Locate the cell with the specified text and output its [X, Y] center coordinate. 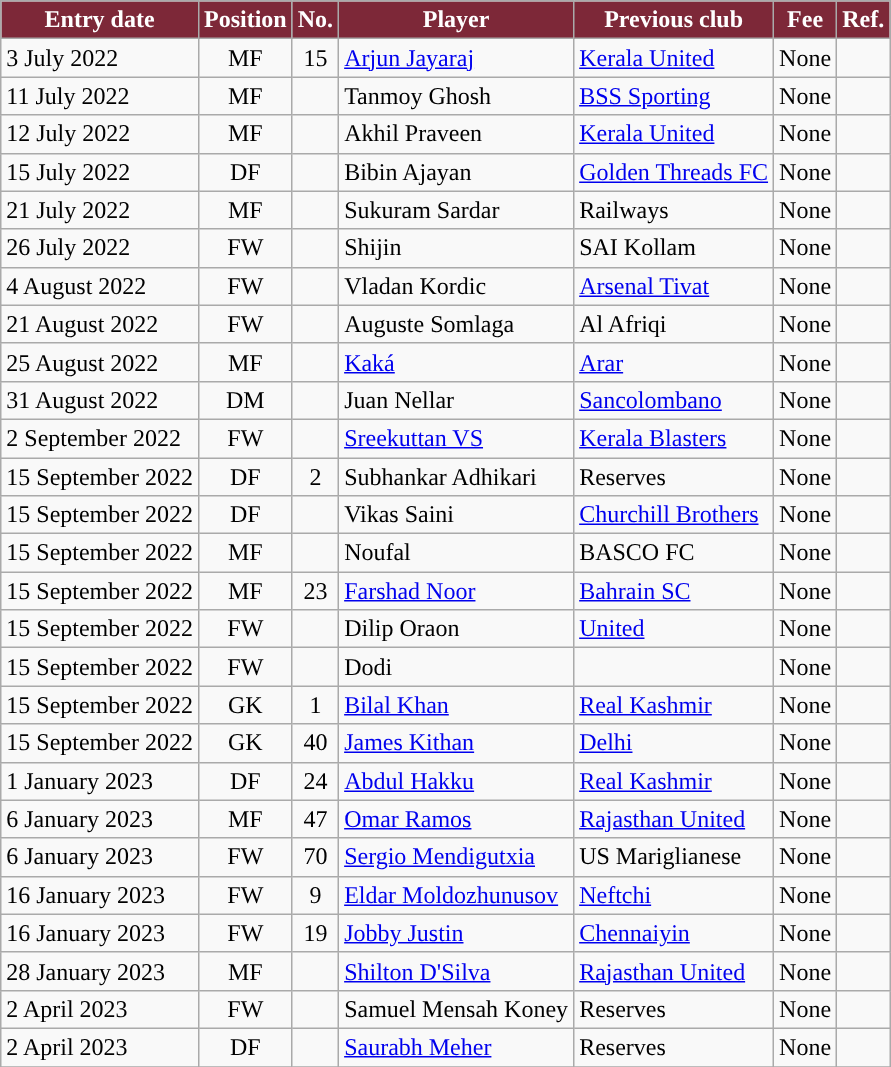
25 August 2022 [100, 362]
Churchill Brothers [674, 515]
4 August 2022 [100, 286]
SAI Kollam [674, 248]
Eldar Moldozhunusov [456, 895]
Juan Nellar [456, 400]
Tanmoy Ghosh [456, 96]
Sancolombano [674, 400]
47 [315, 819]
Omar Ramos [456, 819]
2 September 2022 [100, 438]
19 [315, 933]
23 [315, 591]
Subhankar Adhikari [456, 477]
Noufal [456, 553]
Fee [806, 20]
Neftchi [674, 895]
Kaká [456, 362]
Bibin Ajayan [456, 172]
28 January 2023 [100, 971]
1 [315, 705]
Al Afriqi [674, 324]
Dodi [456, 667]
United [674, 629]
12 July 2022 [100, 134]
Delhi [674, 743]
21 August 2022 [100, 324]
Sreekuttan VS [456, 438]
Position [245, 20]
15 [315, 58]
Player [456, 20]
Shilton D'Silva [456, 971]
40 [315, 743]
Previous club [674, 20]
Golden Threads FC [674, 172]
Dilip Oraon [456, 629]
Samuel Mensah Koney [456, 1009]
DM [245, 400]
Railways [674, 210]
Vikas Saini [456, 515]
24 [315, 781]
70 [315, 857]
BASCO FC [674, 553]
Arjun Jayaraj [456, 58]
Entry date [100, 20]
11 July 2022 [100, 96]
21 July 2022 [100, 210]
31 August 2022 [100, 400]
Arar [674, 362]
Auguste Somlaga [456, 324]
Sukuram Sardar [456, 210]
Sergio Mendigutxia [456, 857]
Saurabh Meher [456, 1047]
BSS Sporting [674, 96]
9 [315, 895]
Akhil Praveen [456, 134]
Jobby Justin [456, 933]
Abdul Hakku [456, 781]
26 July 2022 [100, 248]
Arsenal Tivat [674, 286]
Bilal Khan [456, 705]
James Kithan [456, 743]
Farshad Noor [456, 591]
Chennaiyin [674, 933]
US Mariglianese [674, 857]
Shijin [456, 248]
Ref. [864, 20]
Vladan Kordic [456, 286]
1 January 2023 [100, 781]
15 July 2022 [100, 172]
Kerala Blasters [674, 438]
3 July 2022 [100, 58]
No. [315, 20]
Bahrain SC [674, 591]
2 [315, 477]
